Locate the cell with the specified text and output its (X, Y) center coordinate. 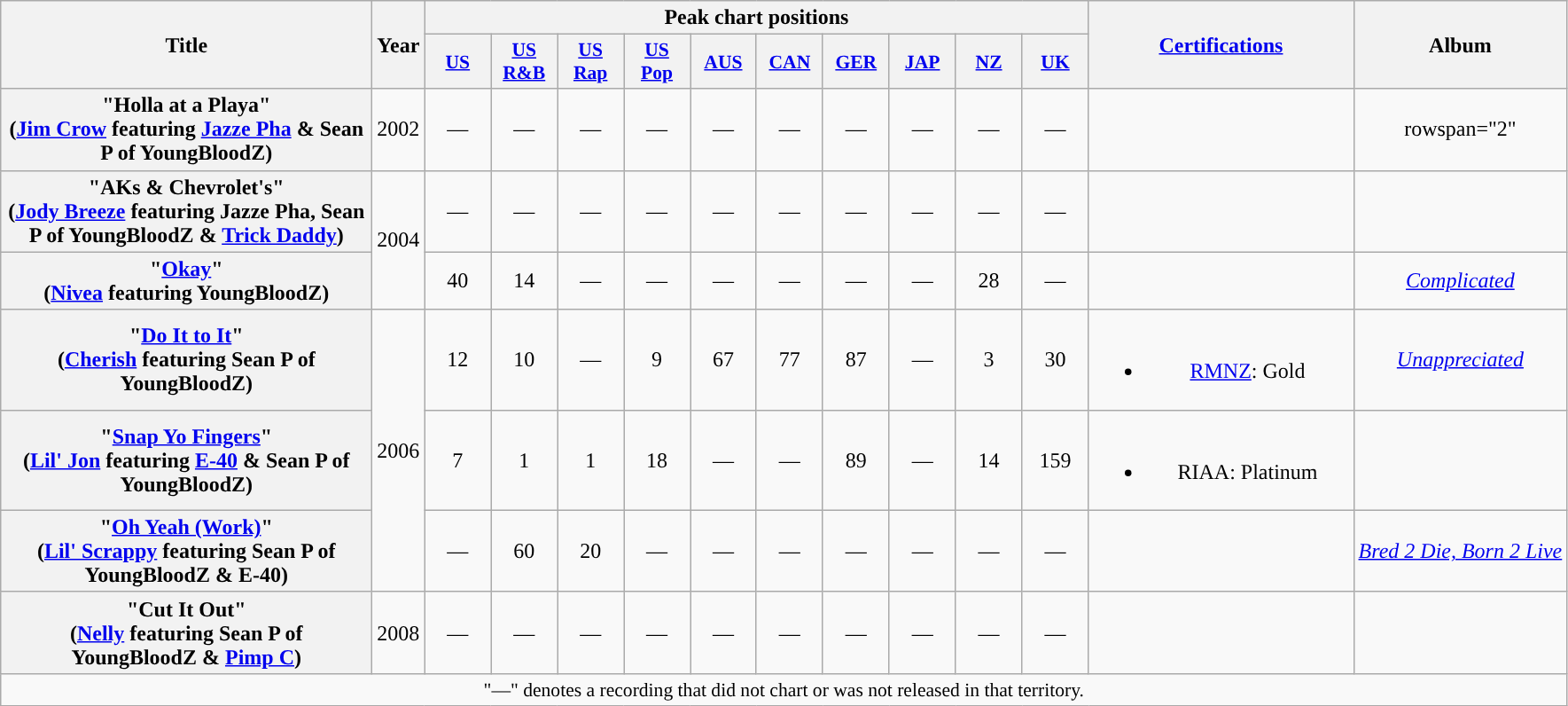
Year (399, 44)
UK (1055, 62)
28 (989, 280)
40 (457, 280)
87 (856, 360)
CAN (789, 62)
12 (457, 360)
AUS (723, 62)
7 (457, 459)
JAP (922, 62)
30 (1055, 360)
2002 (399, 129)
US Pop (658, 62)
rowspan="2" (1461, 129)
"Snap Yo Fingers"(Lil' Jon featuring E-40 & Sean P of YoungBloodZ) (186, 459)
2006 (399, 451)
10 (525, 360)
Certifications (1221, 44)
US (457, 62)
"Okay"(Nivea featuring YoungBloodZ) (186, 280)
77 (789, 360)
NZ (989, 62)
Bred 2 Die, Born 2 Live (1461, 551)
89 (856, 459)
67 (723, 360)
60 (525, 551)
9 (658, 360)
RIAA: Platinum (1221, 459)
18 (658, 459)
"Cut It Out"(Nelly featuring Sean P of YoungBloodZ & Pimp C) (186, 632)
20 (590, 551)
2004 (399, 239)
GER (856, 62)
2008 (399, 632)
US R&B (525, 62)
Album (1461, 44)
3 (989, 360)
Complicated (1461, 280)
"Oh Yeah (Work)"(Lil' Scrappy featuring Sean P of YoungBloodZ & E-40) (186, 551)
"AKs & Chevrolet's"(Jody Breeze featuring Jazze Pha, Sean P of YoungBloodZ & Trick Daddy) (186, 211)
"—" denotes a recording that did not chart or was not released in that territory. (784, 689)
Peak chart positions (757, 18)
Title (186, 44)
159 (1055, 459)
US Rap (590, 62)
"Do It to It"(Cherish featuring Sean P of YoungBloodZ) (186, 360)
Unappreciated (1461, 360)
RMNZ: Gold (1221, 360)
"Holla at a Playa"(Jim Crow featuring Jazze Pha & Sean P of YoungBloodZ) (186, 129)
